Determine the (x, y) coordinate at the center of the cell enclosing the given text.  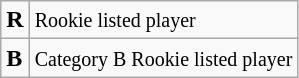
Rookie listed player (164, 20)
R (15, 20)
B (15, 58)
Category B Rookie listed player (164, 58)
